Pinpoint the cell where the given text exists, returning its [x, y] midpoint coordinate. 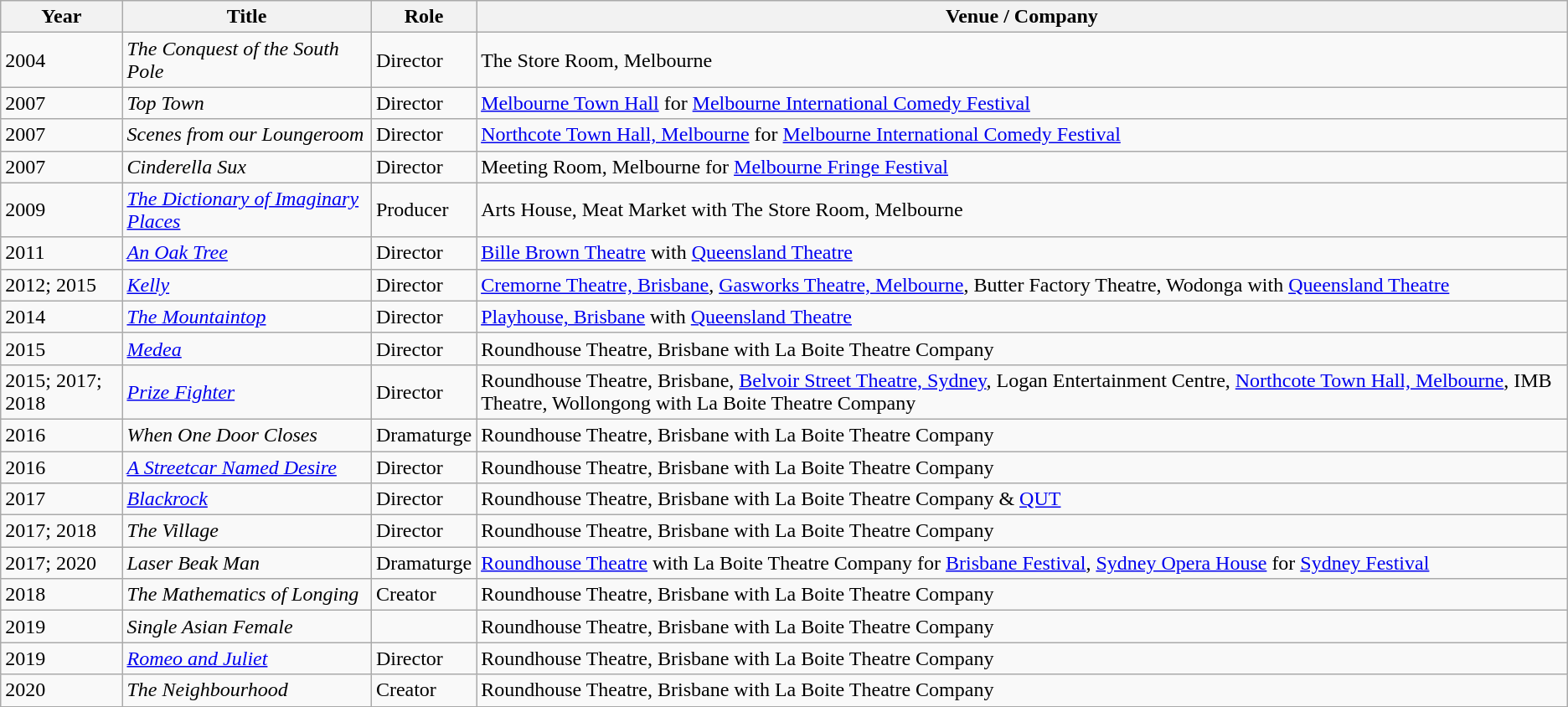
An Oak Tree [246, 253]
2004 [62, 60]
Roundhouse Theatre with La Boite Theatre Company for Brisbane Festival, Sydney Opera House for Sydney Festival [1022, 563]
Bille Brown Theatre with Queensland Theatre [1022, 253]
Cremorne Theatre, Brisbane, Gasworks Theatre, Melbourne, Butter Factory Theatre, Wodonga with Queensland Theatre [1022, 285]
When One Door Closes [246, 435]
Arts House, Meat Market with The Store Room, Melbourne [1022, 209]
2015 [62, 348]
Top Town [246, 103]
Roundhouse Theatre, Brisbane with La Boite Theatre Company & QUT [1022, 499]
A Streetcar Named Desire [246, 467]
Northcote Town Hall, Melbourne for Melbourne International Comedy Festival [1022, 135]
The Conquest of the South Pole [246, 60]
Romeo and Juliet [246, 658]
Scenes from our Loungeroom [246, 135]
Laser Beak Man [246, 563]
The Mountaintop [246, 317]
Blackrock [246, 499]
Medea [246, 348]
2020 [62, 690]
The Neighbourhood [246, 690]
The Store Room, Melbourne [1022, 60]
The Dictionary of Imaginary Places [246, 209]
2015; 2017; 2018 [62, 392]
Melbourne Town Hall for Melbourne International Comedy Festival [1022, 103]
2009 [62, 209]
Prize Fighter [246, 392]
2011 [62, 253]
2017 [62, 499]
Kelly [246, 285]
Playhouse, Brisbane with Queensland Theatre [1022, 317]
Meeting Room, Melbourne for Melbourne Fringe Festival [1022, 167]
2014 [62, 317]
2018 [62, 595]
Producer [424, 209]
2012; 2015 [62, 285]
Year [62, 17]
Single Asian Female [246, 627]
The Village [246, 531]
Cinderella Sux [246, 167]
2017; 2018 [62, 531]
Role [424, 17]
2017; 2020 [62, 563]
The Mathematics of Longing [246, 595]
Venue / Company [1022, 17]
Title [246, 17]
